Identify which cell holds the provided text, then report its (X, Y) central coordinate. 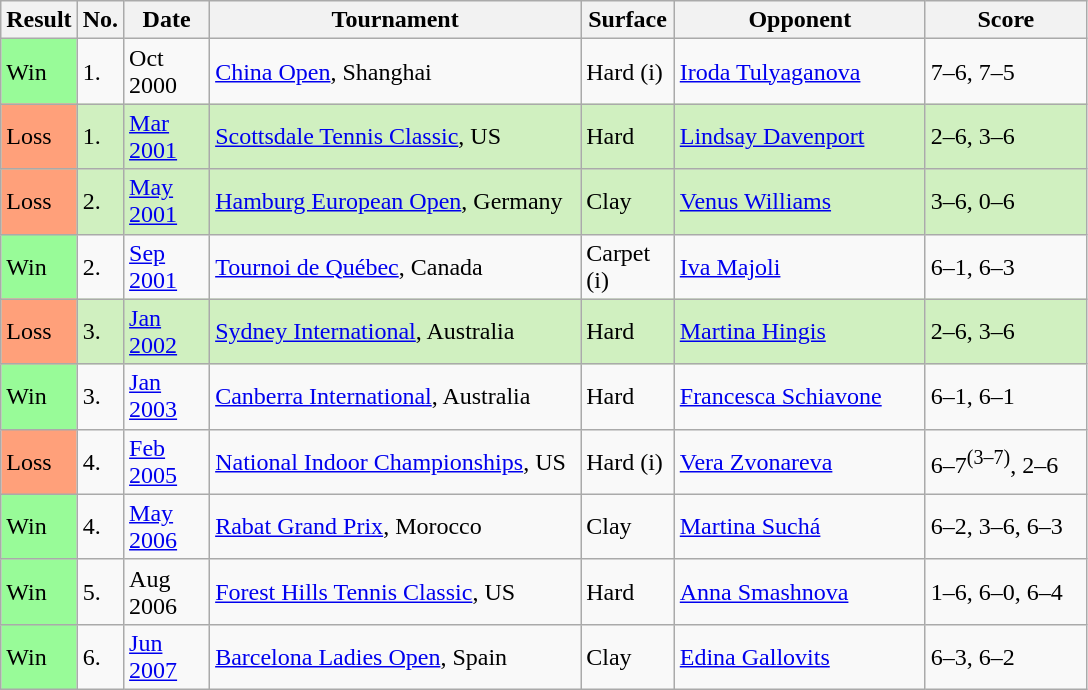
Scottsdale Tennis Classic, US (396, 136)
7–6, 7–5 (1006, 72)
Surface (628, 20)
3–6, 0–6 (1006, 202)
Hamburg European Open, Germany (396, 202)
Barcelona Ladies Open, Spain (396, 656)
No. (100, 20)
1–6, 6–0, 6–4 (1006, 592)
6–3, 6–2 (1006, 656)
Anna Smashnova (800, 592)
Martina Suchá (800, 526)
Iva Majoli (800, 266)
China Open, Shanghai (396, 72)
Francesca Schiavone (800, 396)
May 2001 (167, 202)
Tournament (396, 20)
Iroda Tulyaganova (800, 72)
6–1, 6–3 (1006, 266)
Score (1006, 20)
Mar 2001 (167, 136)
Result (39, 20)
5. (100, 592)
Rabat Grand Prix, Morocco (396, 526)
6–1, 6–1 (1006, 396)
Tournoi de Québec, Canada (396, 266)
Forest Hills Tennis Classic, US (396, 592)
National Indoor Championships, US (396, 462)
Feb 2005 (167, 462)
Martina Hingis (800, 332)
Aug 2006 (167, 592)
Vera Zvonareva (800, 462)
May 2006 (167, 526)
6–2, 3–6, 6–3 (1006, 526)
Sep 2001 (167, 266)
Canberra International, Australia (396, 396)
Opponent (800, 20)
Jun 2007 (167, 656)
Sydney International, Australia (396, 332)
Venus Williams (800, 202)
Edina Gallovits (800, 656)
6. (100, 656)
Jan 2003 (167, 396)
Jan 2002 (167, 332)
Oct 2000 (167, 72)
Lindsay Davenport (800, 136)
Carpet (i) (628, 266)
Date (167, 20)
6–7(3–7), 2–6 (1006, 462)
